Provide the [x, y] coordinate of the cell's center where the given text is located.  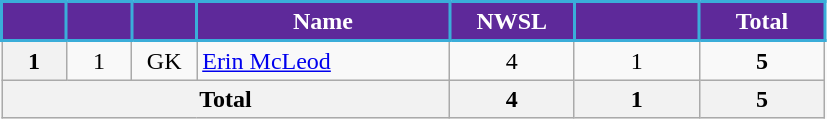
GK [164, 60]
Erin McLeod [324, 60]
Name [324, 22]
NWSL [512, 22]
